Determine the [X, Y] coordinate at the center of the cell enclosing the given text.  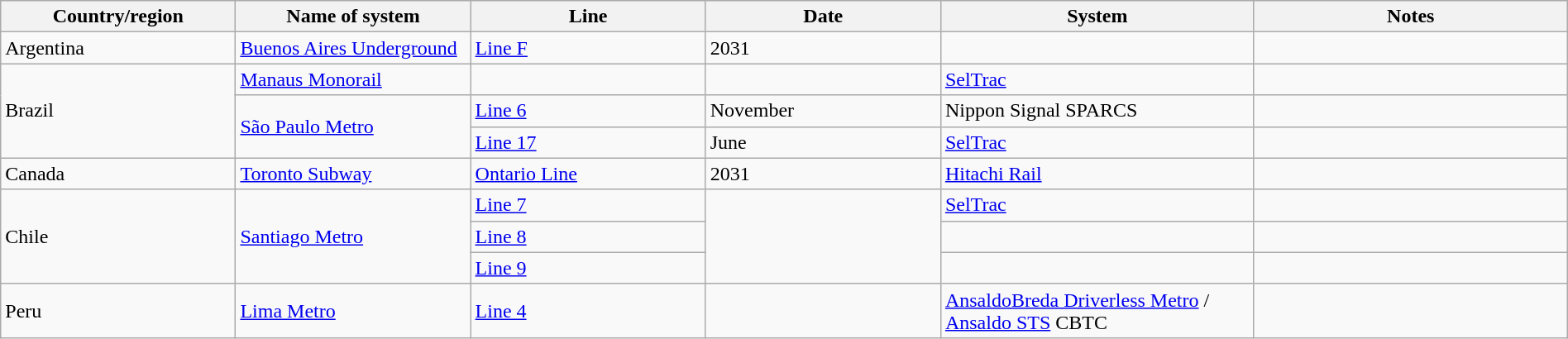
Lima Metro [353, 311]
June [823, 142]
Buenos Aires Underground [353, 48]
Santiago Metro [353, 236]
Canada [118, 174]
Line 7 [588, 205]
Line 17 [588, 142]
Line 9 [588, 268]
System [1097, 17]
Argentina [118, 48]
November [823, 111]
Line 4 [588, 311]
Notes [1411, 17]
Brazil [118, 111]
Chile [118, 236]
Nippon Signal SPARCS [1097, 111]
Hitachi Rail [1097, 174]
AnsaldoBreda Driverless Metro / Ansaldo STS CBTC [1097, 311]
Line [588, 17]
Country/region [118, 17]
Name of system [353, 17]
Manaus Monorail [353, 79]
Date [823, 17]
Toronto Subway [353, 174]
Peru [118, 311]
Line F [588, 48]
São Paulo Metro [353, 127]
Ontario Line [588, 174]
Line 6 [588, 111]
Line 8 [588, 236]
